Return [x, y] of the center of cell containing provided text 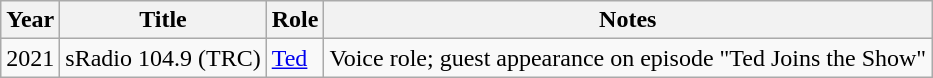
sRadio 104.9 (TRC) [163, 58]
Year [30, 20]
Role [295, 20]
Title [163, 20]
Notes [628, 20]
Voice role; guest appearance on episode "Ted Joins the Show" [628, 58]
Ted [295, 58]
2021 [30, 58]
